Determine the (X, Y) coordinate at the center of the cell enclosing the given text.  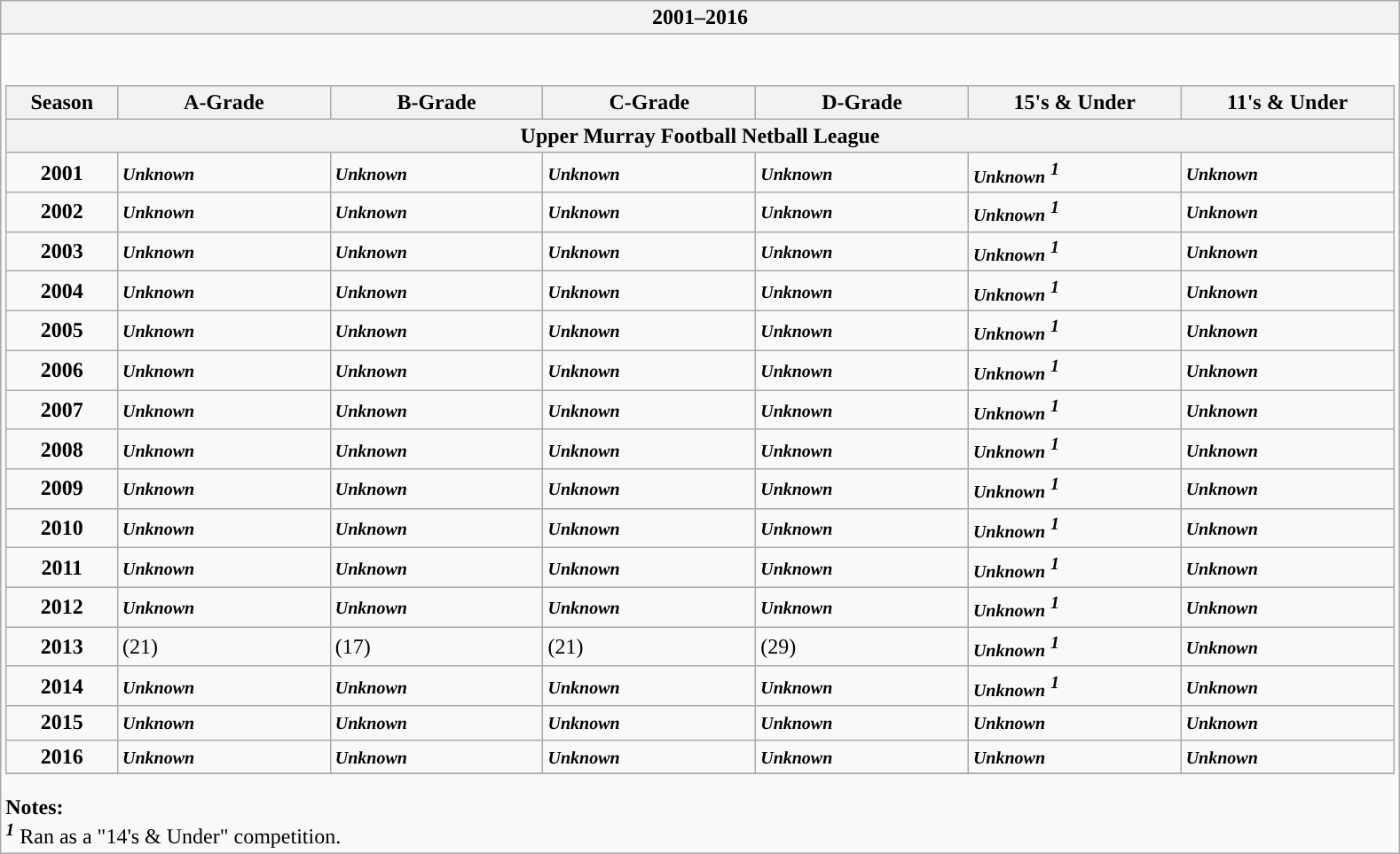
B-Grade (437, 102)
(17) (437, 647)
2005 (62, 330)
2001–2016 (700, 18)
15's & Under (1074, 102)
11's & Under (1287, 102)
2013 (62, 647)
2012 (62, 607)
C-Grade (649, 102)
2014 (62, 686)
2006 (62, 371)
Season (62, 102)
D-Grade (862, 102)
(29) (862, 647)
2016 (62, 756)
2007 (62, 410)
Upper Murray Football Netball League (700, 136)
2003 (62, 252)
2009 (62, 490)
2008 (62, 449)
2011 (62, 568)
2001 (62, 172)
2010 (62, 529)
A-Grade (224, 102)
2015 (62, 723)
2004 (62, 291)
2002 (62, 213)
